Provide the [x, y] coordinate of the cell's center where the given text is located.  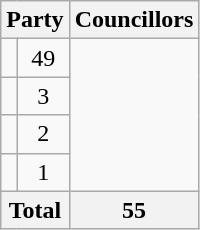
1 [43, 172]
2 [43, 134]
55 [134, 210]
3 [43, 96]
Party [35, 20]
Total [35, 210]
49 [43, 58]
Councillors [134, 20]
